Locate the cell with the specified text and output its [X, Y] center coordinate. 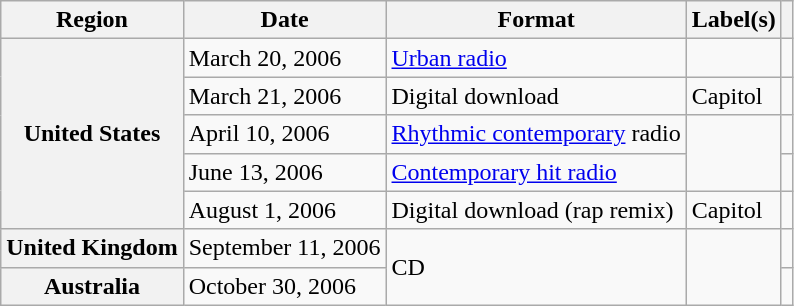
June 13, 2006 [284, 172]
CD [536, 267]
Rhythmic contemporary radio [536, 134]
April 10, 2006 [284, 134]
Contemporary hit radio [536, 172]
Digital download [536, 96]
Digital download (rap remix) [536, 210]
Region [92, 20]
United States [92, 134]
Label(s) [734, 20]
October 30, 2006 [284, 286]
August 1, 2006 [284, 210]
Date [284, 20]
Urban radio [536, 58]
March 21, 2006 [284, 96]
September 11, 2006 [284, 248]
United Kingdom [92, 248]
Australia [92, 286]
March 20, 2006 [284, 58]
Format [536, 20]
